For the text-containing cell, return its midpoint in (x, y) coordinate format. 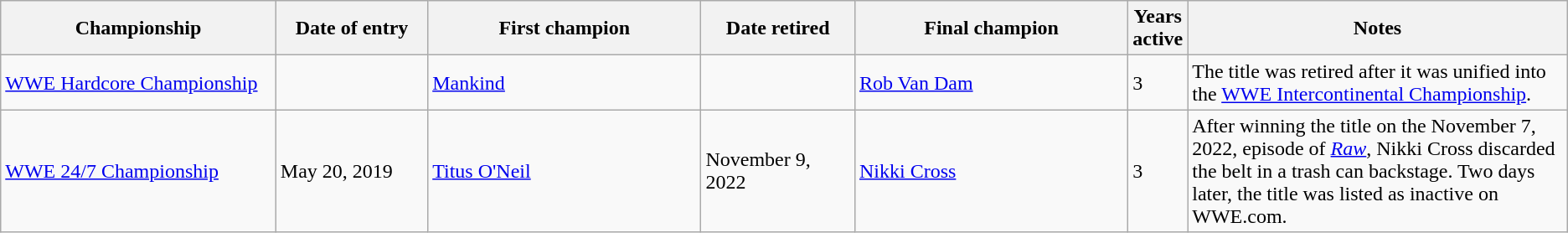
Titus O'Neil (565, 171)
First champion (565, 28)
Notes (1377, 28)
Final champion (991, 28)
The title was retired after it was unified into the WWE Intercontinental Championship. (1377, 82)
Nikki Cross (991, 171)
Date of entry (352, 28)
WWE 24/7 Championship (139, 171)
Championship (139, 28)
May 20, 2019 (352, 171)
WWE Hardcore Championship (139, 82)
Rob Van Dam (991, 82)
November 9, 2022 (778, 171)
Mankind (565, 82)
Date retired (778, 28)
Years active (1158, 28)
